Determine the (X, Y) coordinate at the center of the cell enclosing the given text.  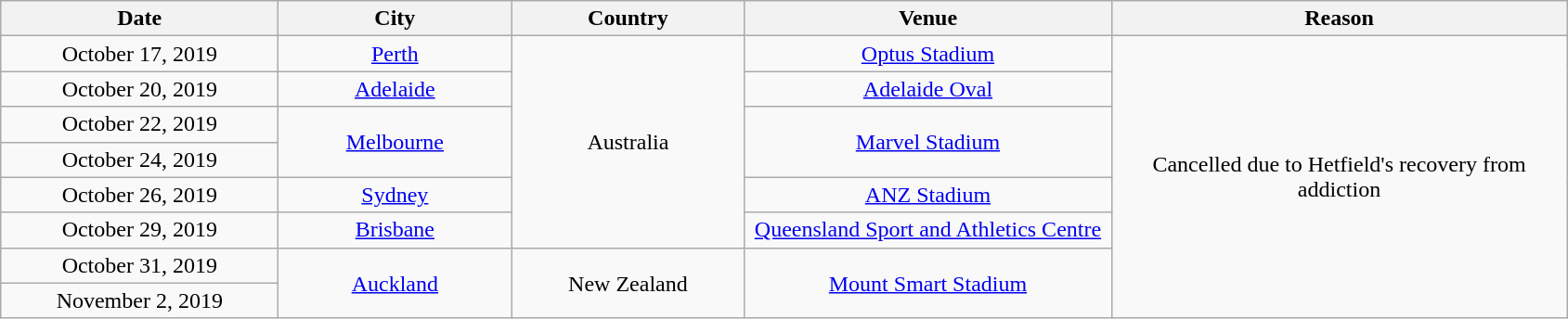
October 24, 2019 (139, 159)
Melbourne (395, 142)
Venue (928, 19)
City (395, 19)
Reason (1339, 19)
October 22, 2019 (139, 124)
Country (628, 19)
Optus Stadium (928, 54)
Adelaide Oval (928, 89)
Brisbane (395, 230)
Auckland (395, 283)
Australia (628, 142)
October 26, 2019 (139, 195)
Marvel Stadium (928, 142)
Sydney (395, 195)
Queensland Sport and Athletics Centre (928, 230)
October 31, 2019 (139, 265)
October 17, 2019 (139, 54)
Cancelled due to Hetfield's recovery from addiction (1339, 177)
Mount Smart Stadium (928, 283)
Perth (395, 54)
October 29, 2019 (139, 230)
Adelaide (395, 89)
Date (139, 19)
New Zealand (628, 283)
October 20, 2019 (139, 89)
November 2, 2019 (139, 300)
ANZ Stadium (928, 195)
